Return (X, Y) of the center of cell containing provided text 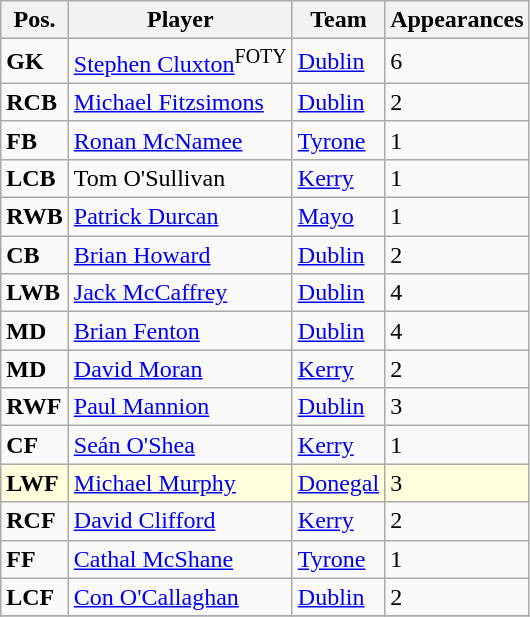
CB (35, 255)
David Moran (180, 369)
Ronan McNamee (180, 140)
Donegal (338, 483)
LCB (35, 178)
Stephen CluxtonFOTY (180, 62)
CF (35, 445)
Brian Howard (180, 255)
FB (35, 140)
RCF (35, 521)
Michael Fitzsimons (180, 102)
Cathal McShane (180, 559)
Brian Fenton (180, 331)
Seán O'Shea (180, 445)
LCF (35, 597)
Appearances (457, 20)
Team (338, 20)
David Clifford (180, 521)
GK (35, 62)
6 (457, 62)
Michael Murphy (180, 483)
Tom O'Sullivan (180, 178)
RCB (35, 102)
RWB (35, 217)
Con O'Callaghan (180, 597)
Paul Mannion (180, 407)
Pos. (35, 20)
LWB (35, 293)
Player (180, 20)
RWF (35, 407)
FF (35, 559)
LWF (35, 483)
Jack McCaffrey (180, 293)
Patrick Durcan (180, 217)
Mayo (338, 217)
